Scan for the cell matching the given text and deliver its (x, y) coordinate at center. 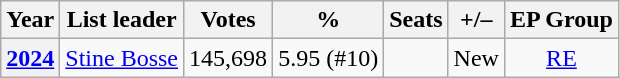
RE (561, 58)
2024 (30, 58)
5.95 (#10) (328, 58)
Seats (416, 20)
% (328, 20)
New (476, 58)
145,698 (228, 58)
List leader (122, 20)
Year (30, 20)
Stine Bosse (122, 58)
+/– (476, 20)
Votes (228, 20)
EP Group (561, 20)
